Pinpoint the cell where the given text exists, returning its (X, Y) midpoint coordinate. 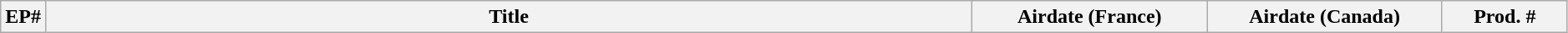
Prod. # (1505, 17)
EP# (23, 17)
Airdate (France) (1089, 17)
Title (508, 17)
Airdate (Canada) (1325, 17)
